Return [X, Y] of the center of cell containing provided text 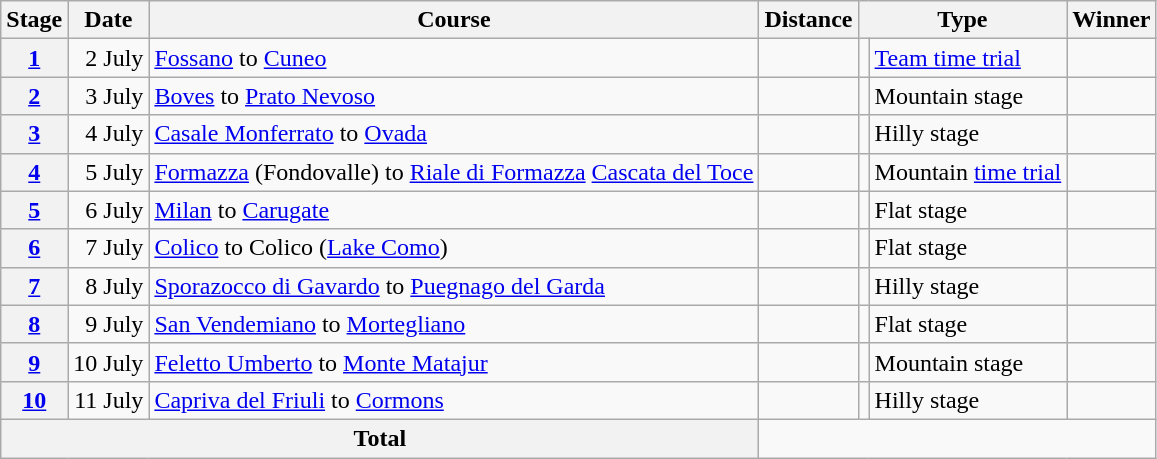
10 July [108, 362]
San Vendemiano to Mortegliano [454, 324]
1 [34, 58]
Boves to Prato Nevoso [454, 96]
7 [34, 286]
5 July [108, 172]
Distance [808, 20]
Total [380, 438]
Fossano to Cuneo [454, 58]
Course [454, 20]
7 July [108, 248]
Stage [34, 20]
4 [34, 172]
4 July [108, 134]
Sporazocco di Gavardo to Puegnago del Garda [454, 286]
3 July [108, 96]
9 July [108, 324]
Colico to Colico (Lake Como) [454, 248]
Winner [1112, 20]
6 [34, 248]
Mountain time trial [968, 172]
9 [34, 362]
Type [962, 20]
Team time trial [968, 58]
11 July [108, 400]
2 July [108, 58]
Feletto Umberto to Monte Matajur [454, 362]
8 July [108, 286]
8 [34, 324]
Capriva del Friuli to Cormons [454, 400]
Milan to Carugate [454, 210]
6 July [108, 210]
Formazza (Fondovalle) to Riale di Formazza Cascata del Toce [454, 172]
2 [34, 96]
5 [34, 210]
Date [108, 20]
10 [34, 400]
Casale Monferrato to Ovada [454, 134]
3 [34, 134]
